Locate the cell with the specified text and output its [X, Y] center coordinate. 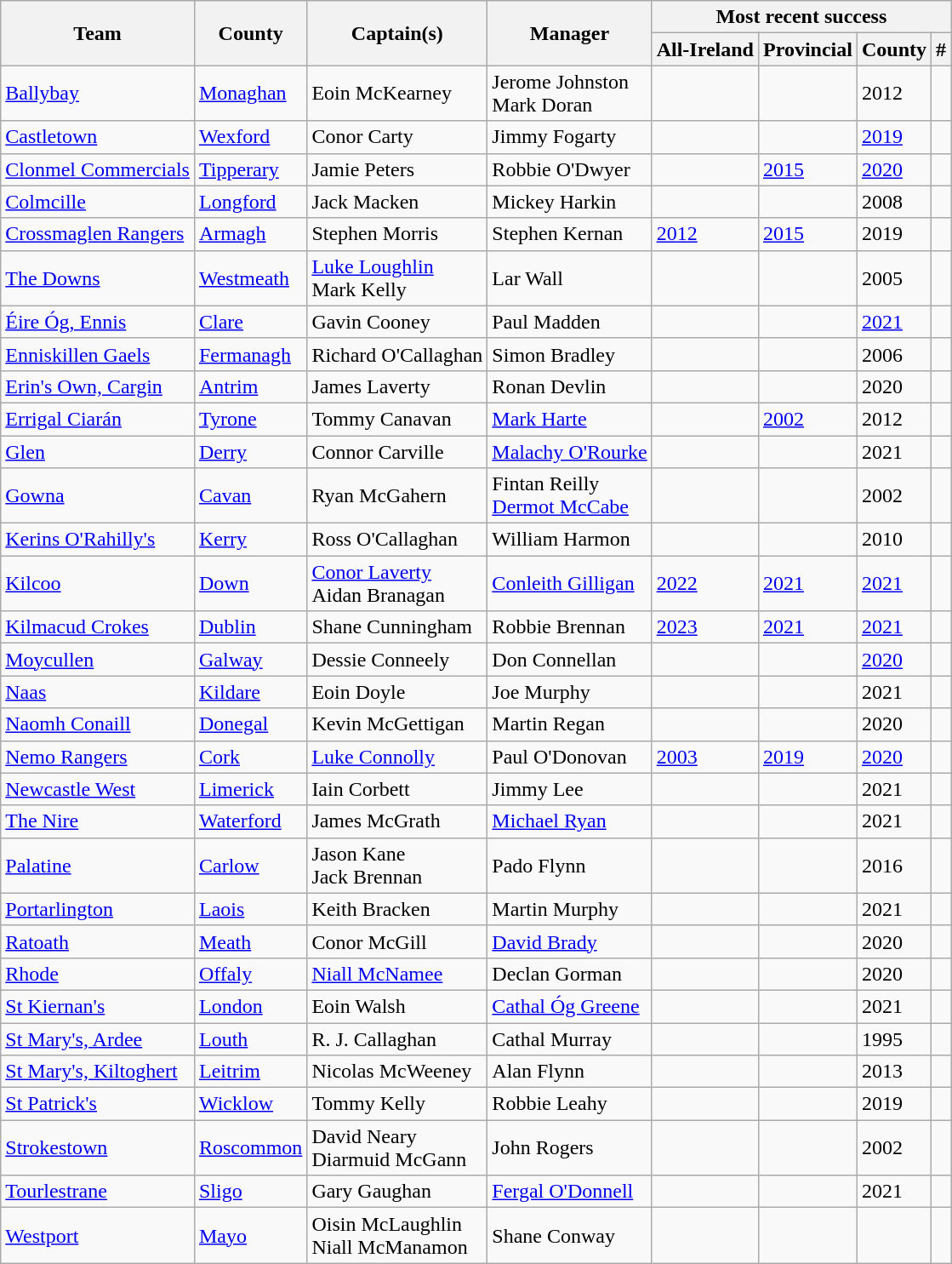
Kerry [250, 540]
Gowna [98, 495]
Jimmy Lee [570, 789]
Ryan McGahern [397, 495]
Kerins O'Rahilly's [98, 540]
Ratoath [98, 941]
David Brady [570, 941]
Joe Murphy [570, 692]
Tipperary [250, 169]
Crossmaglen Rangers [98, 234]
Kevin McGettigan [397, 724]
Dessie Conneely [397, 660]
Wexford [250, 137]
Carlow [250, 865]
Pado Flynn [570, 865]
Manager [570, 33]
James McGrath [397, 821]
Portarlington [98, 909]
Colmcille [98, 202]
Richard O'Callaghan [397, 354]
Antrim [250, 386]
Dublin [250, 627]
Fintan ReillyDermot McCabe [570, 495]
Erin's Own, Cargin [98, 386]
Clare [250, 322]
2016 [893, 865]
David NearyDiarmuid McGann [397, 1147]
Roscommon [250, 1147]
William Harmon [570, 540]
Mark Harte [570, 419]
Shane Cunningham [397, 627]
R. J. Callaghan [397, 1039]
Gary Gaughan [397, 1192]
Paul Madden [570, 322]
Tyrone [250, 419]
Nemo Rangers [98, 757]
Stephen Kernan [570, 234]
Paul O'Donovan [570, 757]
Westmeath [250, 277]
James Laverty [397, 386]
The Nire [98, 821]
Mayo [250, 1236]
Kilmacud Crokes [98, 627]
Luke Connolly [397, 757]
Meath [250, 941]
Louth [250, 1039]
Mickey Harkin [570, 202]
Errigal Ciarán [98, 419]
2005 [893, 277]
Oisin McLaughlinNiall McManamon [397, 1236]
Sligo [250, 1192]
Most recent success [801, 17]
St Patrick's [98, 1104]
Tommy Kelly [397, 1104]
# [941, 49]
Don Connellan [570, 660]
Moycullen [98, 660]
Conor Carty [397, 137]
2003 [704, 757]
Keith Bracken [397, 909]
Jason KaneJack Brennan [397, 865]
Ballybay [98, 94]
Waterford [250, 821]
Laois [250, 909]
Michael Ryan [570, 821]
Cavan [250, 495]
Gavin Cooney [397, 322]
Clonmel Commercials [98, 169]
Galway [250, 660]
The Downs [98, 277]
2013 [893, 1072]
Kildare [250, 692]
Enniskillen Gaels [98, 354]
Alan Flynn [570, 1072]
Stephen Morris [397, 234]
Fergal O'Donnell [570, 1192]
Cathal Murray [570, 1039]
Ronan Devlin [570, 386]
Iain Corbett [397, 789]
Naomh Conaill [98, 724]
Wicklow [250, 1104]
Jimmy Fogarty [570, 137]
Castletown [98, 137]
Jerome JohnstonMark Doran [570, 94]
Robbie Brennan [570, 627]
2022 [704, 584]
All-Ireland [704, 49]
Eoin Doyle [397, 692]
Tourlestrane [98, 1192]
London [250, 1006]
Lar Wall [570, 277]
St Mary's, Ardee [98, 1039]
2006 [893, 354]
Armagh [250, 234]
1995 [893, 1039]
Martin Murphy [570, 909]
Luke LoughlinMark Kelly [397, 277]
2010 [893, 540]
Captain(s) [397, 33]
Connor Carville [397, 452]
Ross O'Callaghan [397, 540]
Down [250, 584]
Conor McGill [397, 941]
Naas [98, 692]
Niall McNamee [397, 974]
Rhode [98, 974]
Team [98, 33]
St Mary's, Kiltoghert [98, 1072]
Leitrim [250, 1072]
Newcastle West [98, 789]
Nicolas McWeeney [397, 1072]
Limerick [250, 789]
Tommy Canavan [397, 419]
Shane Conway [570, 1236]
2023 [704, 627]
Éire Óg, Ennis [98, 322]
Glen [98, 452]
Simon Bradley [570, 354]
Eoin McKearney [397, 94]
Kilcoo [98, 584]
Eoin Walsh [397, 1006]
Provincial [807, 49]
Longford [250, 202]
Robbie O'Dwyer [570, 169]
Declan Gorman [570, 974]
St Kiernan's [98, 1006]
Jamie Peters [397, 169]
Conor LavertyAidan Branagan [397, 584]
Derry [250, 452]
John Rogers [570, 1147]
Jack Macken [397, 202]
2008 [893, 202]
Palatine [98, 865]
Martin Regan [570, 724]
Strokestown [98, 1147]
Conleith Gilligan [570, 584]
Westport [98, 1236]
Donegal [250, 724]
Malachy O'Rourke [570, 452]
Cork [250, 757]
Cathal Óg Greene [570, 1006]
Monaghan [250, 94]
Robbie Leahy [570, 1104]
Fermanagh [250, 354]
Offaly [250, 974]
